For the text-containing cell, return its midpoint in (x, y) coordinate format. 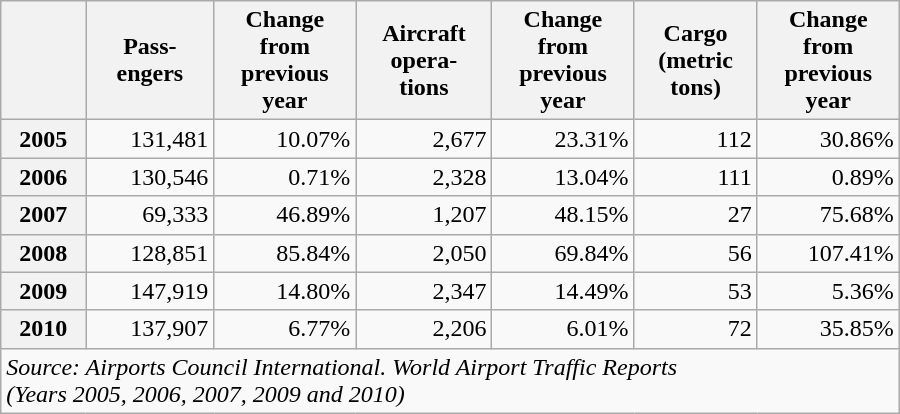
2,206 (424, 329)
2,050 (424, 253)
30.86% (828, 139)
0.71% (285, 177)
Source: Airports Council International. World Airport Traffic Reports(Years 2005, 2006, 2007, 2009 and 2010) (450, 380)
2006 (44, 177)
2010 (44, 329)
131,481 (150, 139)
69.84% (563, 253)
5.36% (828, 291)
75.68% (828, 215)
Pass-engers (150, 60)
107.41% (828, 253)
6.01% (563, 329)
23.31% (563, 139)
2008 (44, 253)
2005 (44, 139)
69,333 (150, 215)
137,907 (150, 329)
111 (696, 177)
130,546 (150, 177)
14.80% (285, 291)
128,851 (150, 253)
27 (696, 215)
Cargo(metric tons) (696, 60)
112 (696, 139)
0.89% (828, 177)
56 (696, 253)
53 (696, 291)
46.89% (285, 215)
13.04% (563, 177)
1,207 (424, 215)
10.07% (285, 139)
2,677 (424, 139)
Aircraft opera-tions (424, 60)
72 (696, 329)
14.49% (563, 291)
2,328 (424, 177)
147,919 (150, 291)
35.85% (828, 329)
48.15% (563, 215)
2007 (44, 215)
2,347 (424, 291)
85.84% (285, 253)
6.77% (285, 329)
2009 (44, 291)
